Return the [X, Y] coordinate for the center point of the cell that contains the specified text.  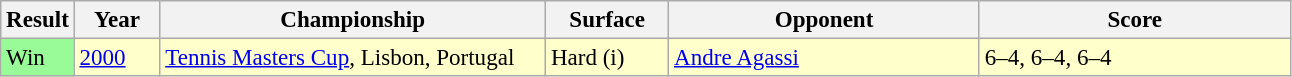
Win [38, 58]
Year [117, 20]
Andre Agassi [824, 58]
2000 [117, 58]
Hard (i) [608, 58]
Tennis Masters Cup, Lisbon, Portugal [353, 58]
Championship [353, 20]
6–4, 6–4, 6–4 [1134, 58]
Opponent [824, 20]
Score [1134, 20]
Result [38, 20]
Surface [608, 20]
